Detect which cell encompasses the target text, then output its (x, y) center coordinate. 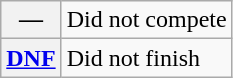
Did not compete (146, 20)
DNF (31, 58)
— (31, 20)
Did not finish (146, 58)
